Scan for the cell matching the given text and deliver its [x, y] coordinate at center. 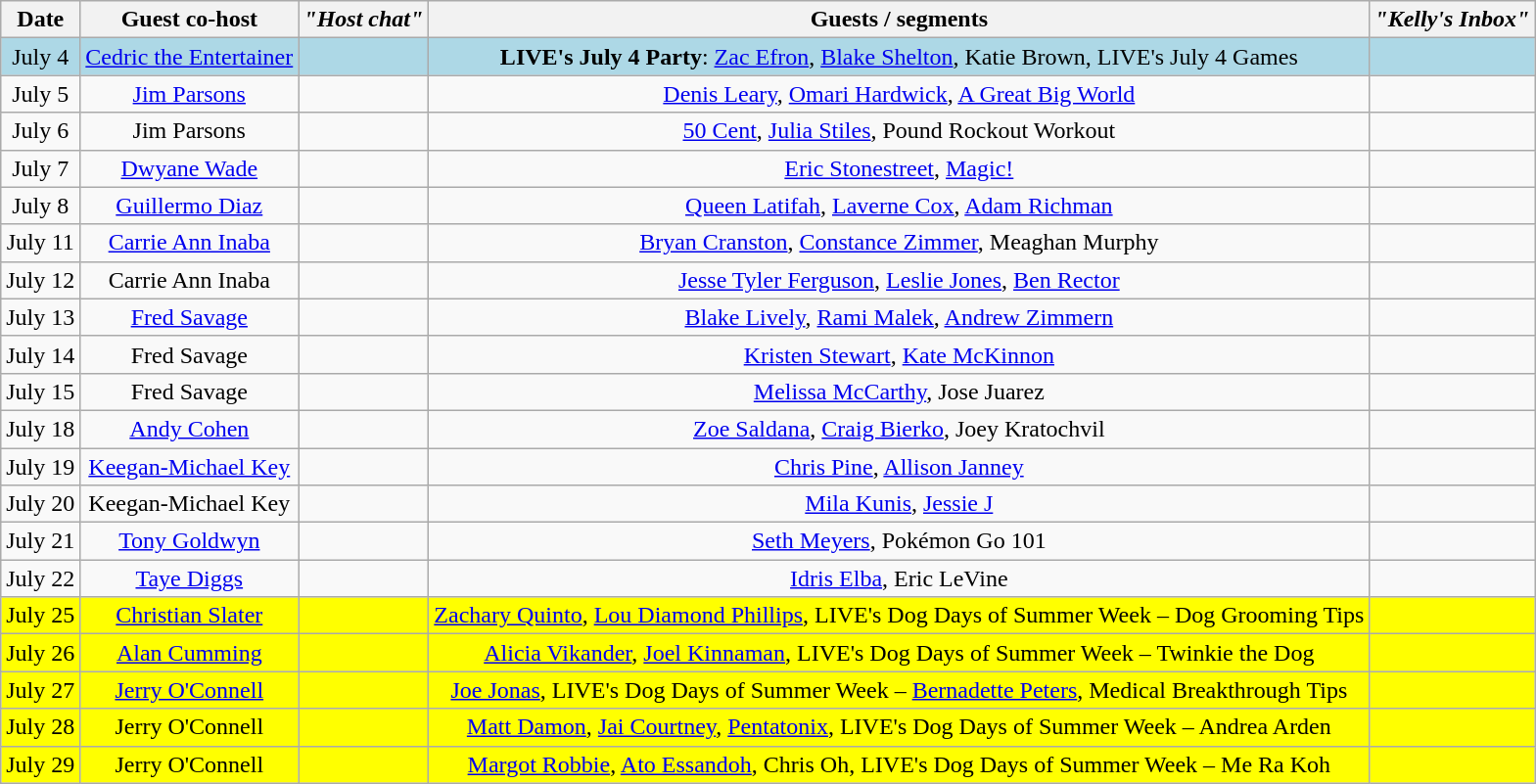
July 4 [41, 57]
July 15 [41, 392]
Chris Pine, Allison Janney [899, 467]
July 19 [41, 467]
Eric Stonestreet, Magic! [899, 168]
Mila Kunis, Jessie J [899, 504]
Denis Leary, Omari Hardwick, A Great Big World [899, 94]
July 18 [41, 429]
July 26 [41, 653]
July 14 [41, 354]
Cedric the Entertainer [190, 57]
Guest co-host [190, 20]
July 6 [41, 131]
July 27 [41, 690]
Tony Goldwyn [190, 541]
July 22 [41, 578]
Andy Cohen [190, 429]
LIVE's July 4 Party: Zac Efron, Blake Shelton, Katie Brown, LIVE's July 4 Games [899, 57]
Guillermo Diaz [190, 206]
July 25 [41, 616]
Zachary Quinto, Lou Diamond Phillips, LIVE's Dog Days of Summer Week – Dog Grooming Tips [899, 616]
"Host chat" [364, 20]
Dwyane Wade [190, 168]
"Kelly's Inbox" [1453, 20]
Christian Slater [190, 616]
July 5 [41, 94]
Guests / segments [899, 20]
Melissa McCarthy, Jose Juarez [899, 392]
Alicia Vikander, Joel Kinnaman, LIVE's Dog Days of Summer Week – Twinkie the Dog [899, 653]
Bryan Cranston, Constance Zimmer, Meaghan Murphy [899, 243]
Matt Damon, Jai Courtney, Pentatonix, LIVE's Dog Days of Summer Week – Andrea Arden [899, 727]
July 12 [41, 280]
July 13 [41, 317]
July 29 [41, 764]
July 28 [41, 727]
Idris Elba, Eric LeVine [899, 578]
Zoe Saldana, Craig Bierko, Joey Kratochvil [899, 429]
Kristen Stewart, Kate McKinnon [899, 354]
July 7 [41, 168]
Margot Robbie, Ato Essandoh, Chris Oh, LIVE's Dog Days of Summer Week – Me Ra Koh [899, 764]
Blake Lively, Rami Malek, Andrew Zimmern [899, 317]
July 11 [41, 243]
Taye Diggs [190, 578]
July 20 [41, 504]
Alan Cumming [190, 653]
Joe Jonas, LIVE's Dog Days of Summer Week – Bernadette Peters, Medical Breakthrough Tips [899, 690]
Date [41, 20]
July 8 [41, 206]
Seth Meyers, Pokémon Go 101 [899, 541]
Queen Latifah, Laverne Cox, Adam Richman [899, 206]
Jesse Tyler Ferguson, Leslie Jones, Ben Rector [899, 280]
50 Cent, Julia Stiles, Pound Rockout Workout [899, 131]
July 21 [41, 541]
